Return the (X, Y) coordinate for the center point of the cell that contains the specified text.  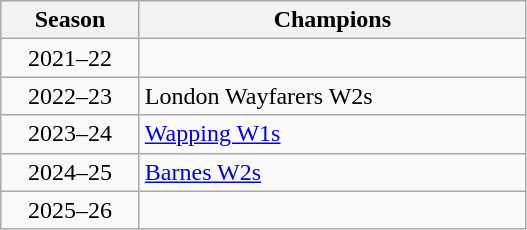
2022–23 (70, 96)
2024–25 (70, 172)
2025–26 (70, 210)
London Wayfarers W2s (332, 96)
Barnes W2s (332, 172)
2023–24 (70, 134)
Season (70, 20)
Champions (332, 20)
2021–22 (70, 58)
Wapping W1s (332, 134)
